Pinpoint the cell where the given text exists, returning its (x, y) midpoint coordinate. 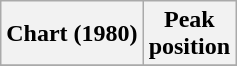
Chart (1980) (72, 34)
Peakposition (189, 34)
